Find where the given text appears and provide that cell's center as [X, Y] coordinate. 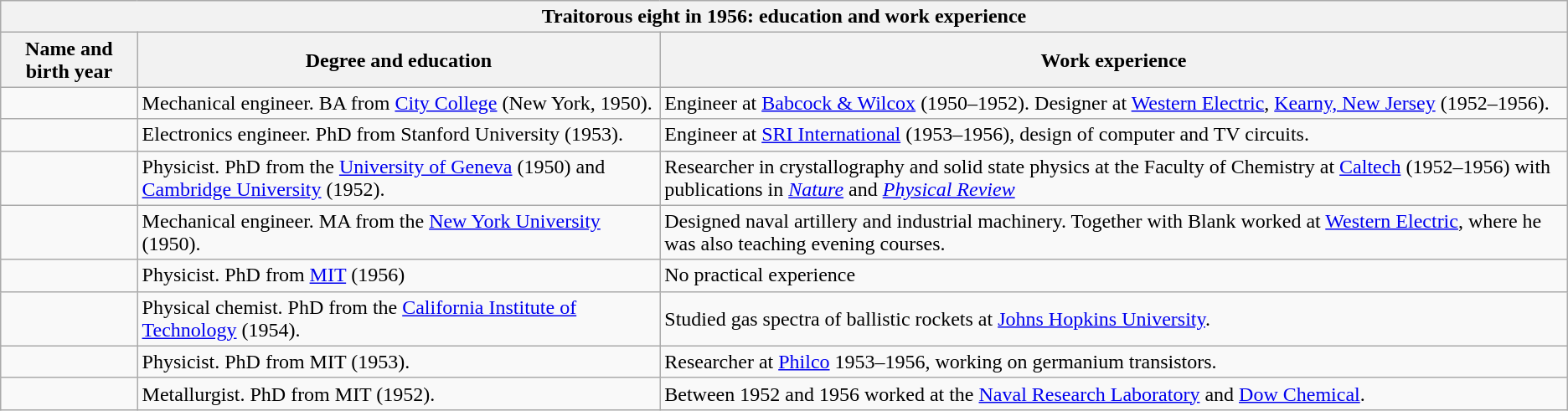
Mechanical engineer. MA from the New York University (1950). [399, 233]
Between 1952 and 1956 worked at the Naval Research Laboratory and Dow Chemical. [1114, 393]
Engineer at SRI International (1953–1956), design of computer and TV circuits. [1114, 135]
Studied gas spectra of ballistic rockets at Johns Hopkins University. [1114, 318]
Physical chemist. PhD from the California Institute of Technology (1954). [399, 318]
Researcher at Philco 1953–1956, working on germanium transistors. [1114, 362]
Metallurgist. PhD from MIT (1952). [399, 393]
Traitorous eight in 1956: education and work experience [784, 17]
Electronics engineer. PhD from Stanford University (1953). [399, 135]
Name and birth year [69, 60]
Engineer at Babcock & Wilcox (1950–1952). Designer at Western Electric, Kearny, New Jersey (1952–1956). [1114, 103]
Designed naval artillery and industrial machinery. Together with Blank worked at Western Electric, where he was also teaching evening courses. [1114, 233]
Work experience [1114, 60]
Physicist. PhD from MIT (1956) [399, 275]
Physicist. PhD from MIT (1953). [399, 362]
Degree and education [399, 60]
Physicist. PhD from the University of Geneva (1950) and Cambridge University (1952). [399, 177]
Mechanical engineer. BA from City College (New York, 1950). [399, 103]
No practical experience [1114, 275]
